Identify which cell holds the provided text, then report its (X, Y) central coordinate. 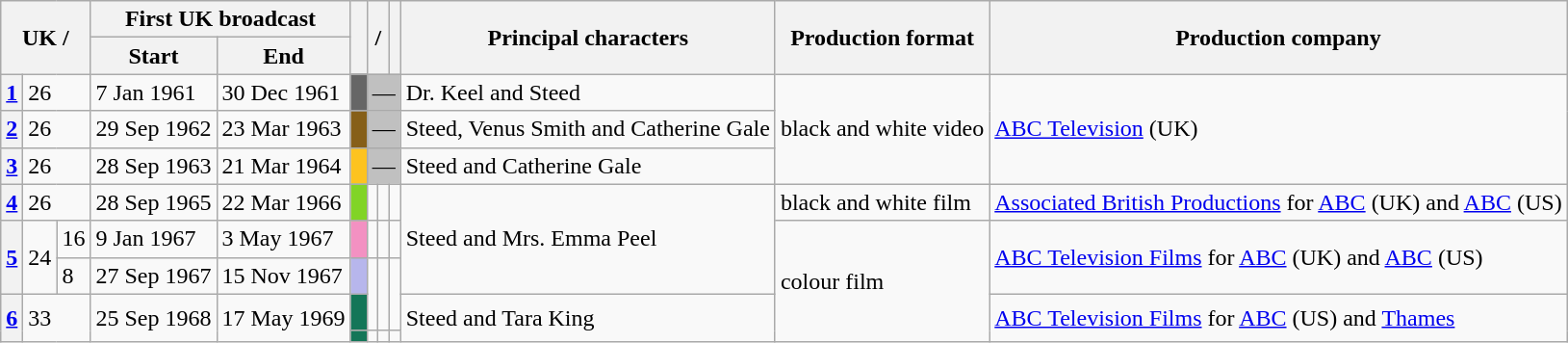
Production company (1278, 38)
Steed and Tara King (587, 318)
15 Nov 1967 (283, 276)
Principal characters (587, 38)
28 Sep 1965 (154, 202)
7 Jan 1961 (154, 92)
2 (12, 129)
3 (12, 166)
Dr. Keel and Steed (587, 92)
6 (12, 318)
Steed and Catherine Gale (587, 166)
ABC Television Films for ABC (UK) and ABC (US) (1278, 257)
25 Sep 1968 (154, 318)
Start (154, 56)
21 Mar 1964 (283, 166)
17 May 1969 (283, 318)
First UK broadcast (220, 19)
24 (40, 257)
5 (12, 257)
UK / (46, 38)
Steed and Mrs. Emma Peel (587, 239)
Associated British Productions for ABC (UK) and ABC (US) (1278, 202)
9 Jan 1967 (154, 239)
23 Mar 1963 (283, 129)
33 (57, 318)
22 Mar 1966 (283, 202)
4 (12, 202)
colour film (882, 281)
16 (73, 239)
3 May 1967 (283, 239)
30 Dec 1961 (283, 92)
1 (12, 92)
End (283, 56)
ABC Television Films for ABC (US) and Thames (1278, 318)
27 Sep 1967 (154, 276)
29 Sep 1962 (154, 129)
/ (377, 38)
28 Sep 1963 (154, 166)
Steed, Venus Smith and Catherine Gale (587, 129)
8 (73, 276)
Production format (882, 38)
black and white video (882, 129)
black and white film (882, 202)
ABC Television (UK) (1278, 129)
